Extract the (x, y) coordinate from the center of the cell holding the provided text.  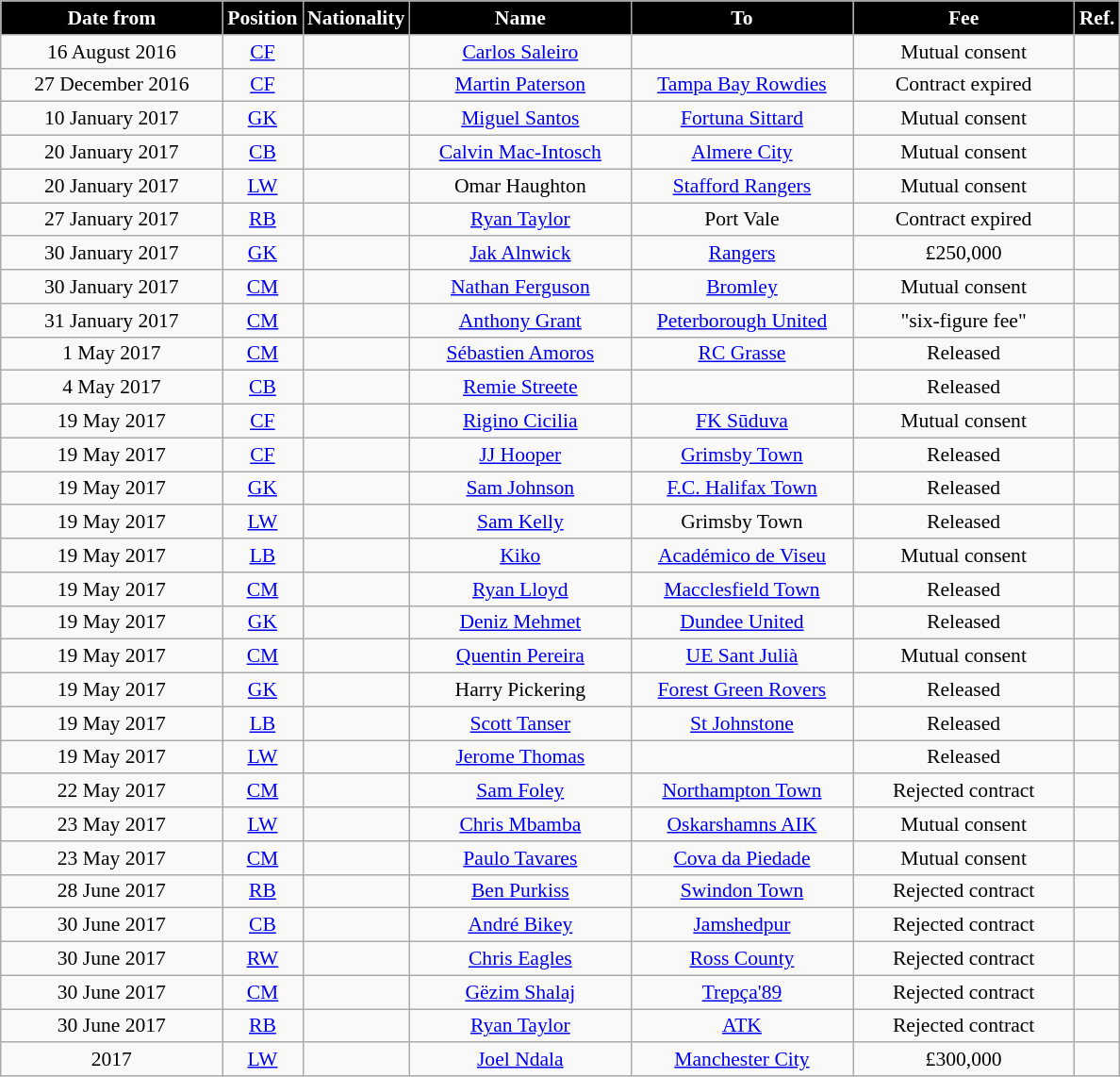
Kiko (520, 555)
F.C. Halifax Town (741, 489)
Sébastien Amoros (520, 354)
1 May 2017 (111, 354)
Nationality (356, 18)
Sam Foley (520, 791)
FK Sūduva (741, 422)
Rigino Cicilia (520, 422)
Deniz Mehmet (520, 622)
Miguel Santos (520, 119)
Ben Purkiss (520, 891)
Chris Eagles (520, 959)
Dundee United (741, 622)
Stafford Rangers (741, 186)
Carlos Saleiro (520, 52)
31 January 2017 (111, 321)
To (741, 18)
Swindon Town (741, 891)
Scott Tanser (520, 723)
Forest Green Rovers (741, 690)
"six-figure fee" (964, 321)
Paulo Tavares (520, 858)
27 December 2016 (111, 85)
Anthony Grant (520, 321)
Sam Kelly (520, 522)
Fee (964, 18)
Macclesfield Town (741, 589)
Nathan Ferguson (520, 287)
Northampton Town (741, 791)
Oskarshamns AIK (741, 824)
ATK (741, 1026)
Bromley (741, 287)
Martin Paterson (520, 85)
Manchester City (741, 1060)
Almere City (741, 153)
Cova da Piedade (741, 858)
Chris Mbamba (520, 824)
Quentin Pereira (520, 656)
£300,000 (964, 1060)
16 August 2016 (111, 52)
St Johnstone (741, 723)
Harry Pickering (520, 690)
André Bikey (520, 925)
Jak Alnwick (520, 254)
Ross County (741, 959)
RC Grasse (741, 354)
UE Sant Julià (741, 656)
Jerome Thomas (520, 757)
Remie Streete (520, 388)
4 May 2017 (111, 388)
Tampa Bay Rowdies (741, 85)
Académico de Viseu (741, 555)
10 January 2017 (111, 119)
Rangers (741, 254)
Joel Ndala (520, 1060)
Peterborough United (741, 321)
27 January 2017 (111, 220)
Trepça'89 (741, 992)
Ref. (1097, 18)
JJ Hooper (520, 455)
Date from (111, 18)
Position (262, 18)
Port Vale (741, 220)
Gëzim Shalaj (520, 992)
2017 (111, 1060)
RW (262, 959)
22 May 2017 (111, 791)
Calvin Mac-Intosch (520, 153)
Name (520, 18)
28 June 2017 (111, 891)
Omar Haughton (520, 186)
£250,000 (964, 254)
Sam Johnson (520, 489)
Fortuna Sittard (741, 119)
Jamshedpur (741, 925)
Ryan Lloyd (520, 589)
